Extract the [X, Y] coordinate from the center of the cell holding the provided text.  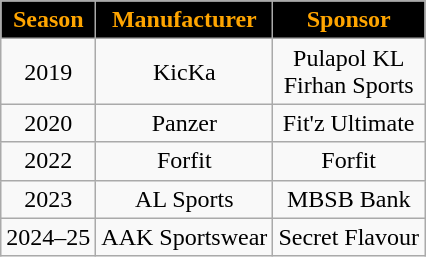
2019 [48, 72]
Sponsor [349, 20]
Secret Flavour [349, 237]
Fit'z Ultimate [349, 123]
2023 [48, 199]
Pulapol KL Firhan Sports [349, 72]
2020 [48, 123]
Panzer [184, 123]
Season [48, 20]
2024–25 [48, 237]
AAK Sportswear [184, 237]
AL Sports [184, 199]
MBSB Bank [349, 199]
2022 [48, 161]
Manufacturer [184, 20]
KicKa [184, 72]
